From the cell containing the given text, extract its center point as [x, y] coordinate. 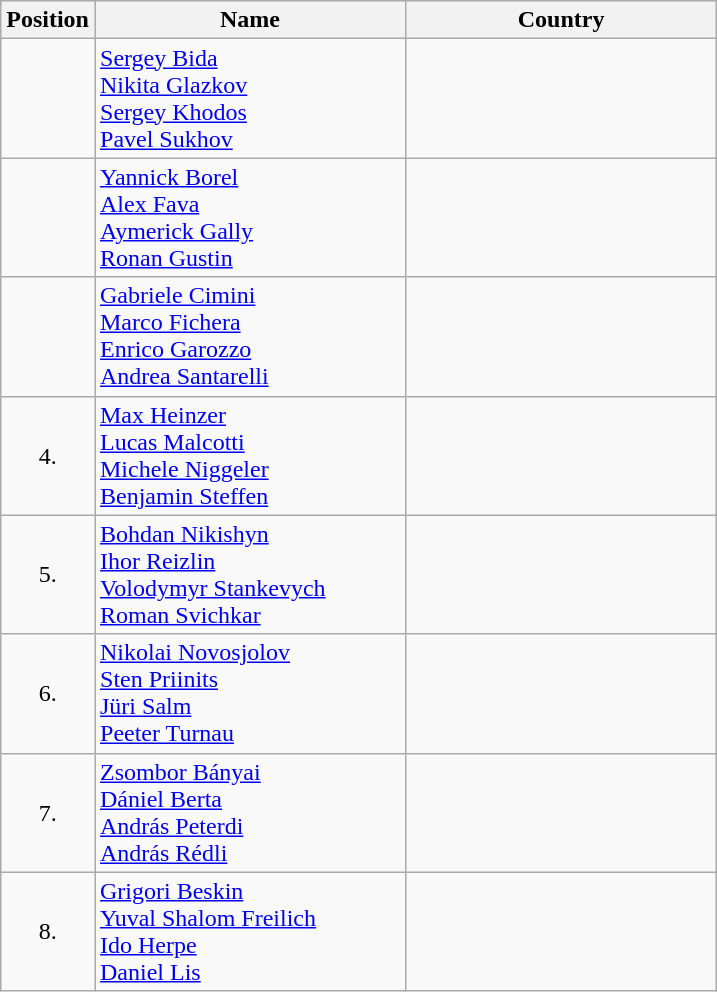
4. [48, 456]
Name [250, 20]
Nikolai NovosjolovSten PriinitsJüri SalmPeeter Turnau [250, 694]
Gabriele CiminiMarco FicheraEnrico GarozzoAndrea Santarelli [250, 336]
Country [562, 20]
Max HeinzerLucas MalcottiMichele NiggelerBenjamin Steffen [250, 456]
Zsombor BányaiDániel BertaAndrás PeterdiAndrás Rédli [250, 812]
6. [48, 694]
Yannick BorelAlex FavaAymerick GallyRonan Gustin [250, 218]
8. [48, 932]
Grigori BeskinYuval Shalom FreilichIdo HerpeDaniel Lis [250, 932]
Position [48, 20]
7. [48, 812]
Sergey BidaNikita GlazkovSergey KhodosPavel Sukhov [250, 98]
Bohdan NikishynIhor ReizlinVolodymyr StankevychRoman Svichkar [250, 574]
5. [48, 574]
